Scan for the cell matching the given text and deliver its (x, y) coordinate at center. 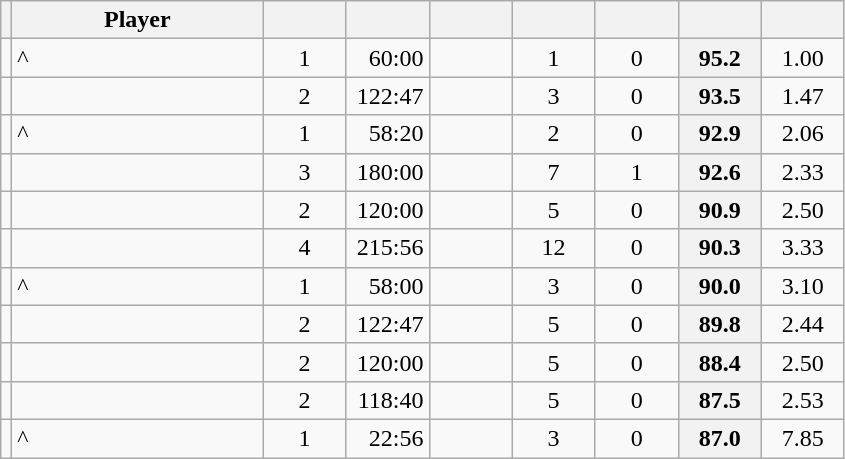
58:00 (388, 286)
22:56 (388, 438)
7.85 (802, 438)
4 (304, 248)
2.53 (802, 400)
Player (138, 20)
87.5 (720, 400)
1.00 (802, 58)
87.0 (720, 438)
3.10 (802, 286)
88.4 (720, 362)
3.33 (802, 248)
180:00 (388, 172)
90.3 (720, 248)
215:56 (388, 248)
90.9 (720, 210)
90.0 (720, 286)
58:20 (388, 134)
2.06 (802, 134)
118:40 (388, 400)
2.33 (802, 172)
12 (554, 248)
60:00 (388, 58)
89.8 (720, 324)
92.9 (720, 134)
2.44 (802, 324)
93.5 (720, 96)
7 (554, 172)
92.6 (720, 172)
1.47 (802, 96)
95.2 (720, 58)
